Scan for the cell matching the given text and deliver its (X, Y) coordinate at center. 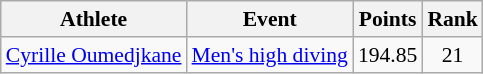
Men's high diving (270, 55)
Rank (452, 19)
Athlete (94, 19)
194.85 (388, 55)
Event (270, 19)
Points (388, 19)
Cyrille Oumedjkane (94, 55)
21 (452, 55)
